Detect which cell encompasses the target text, then output its [x, y] center coordinate. 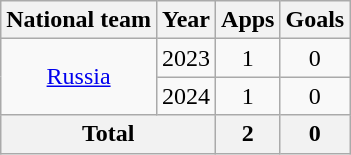
Apps [248, 20]
Russia [79, 77]
2024 [186, 96]
2 [248, 134]
Goals [315, 20]
Year [186, 20]
2023 [186, 58]
Total [108, 134]
National team [79, 20]
